Output the [x, y] coordinate of the center of the cell containing the given text.  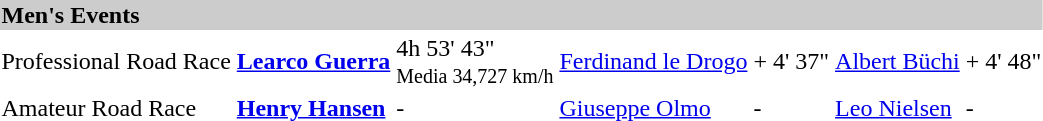
4h 53' 43"Media 34,727 km/h [475, 62]
Men's Events [522, 15]
Ferdinand le Drogo [654, 62]
+ 4' 48" [1004, 62]
Learco Guerra [314, 62]
Albert Büchi [898, 62]
+ 4' 37" [792, 62]
Professional Road Race [116, 62]
